Pinpoint the cell where the given text exists, returning its [x, y] midpoint coordinate. 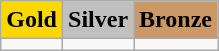
Silver [98, 20]
Gold [32, 20]
Bronze [176, 20]
